Pinpoint the cell where the given text exists, returning its [x, y] midpoint coordinate. 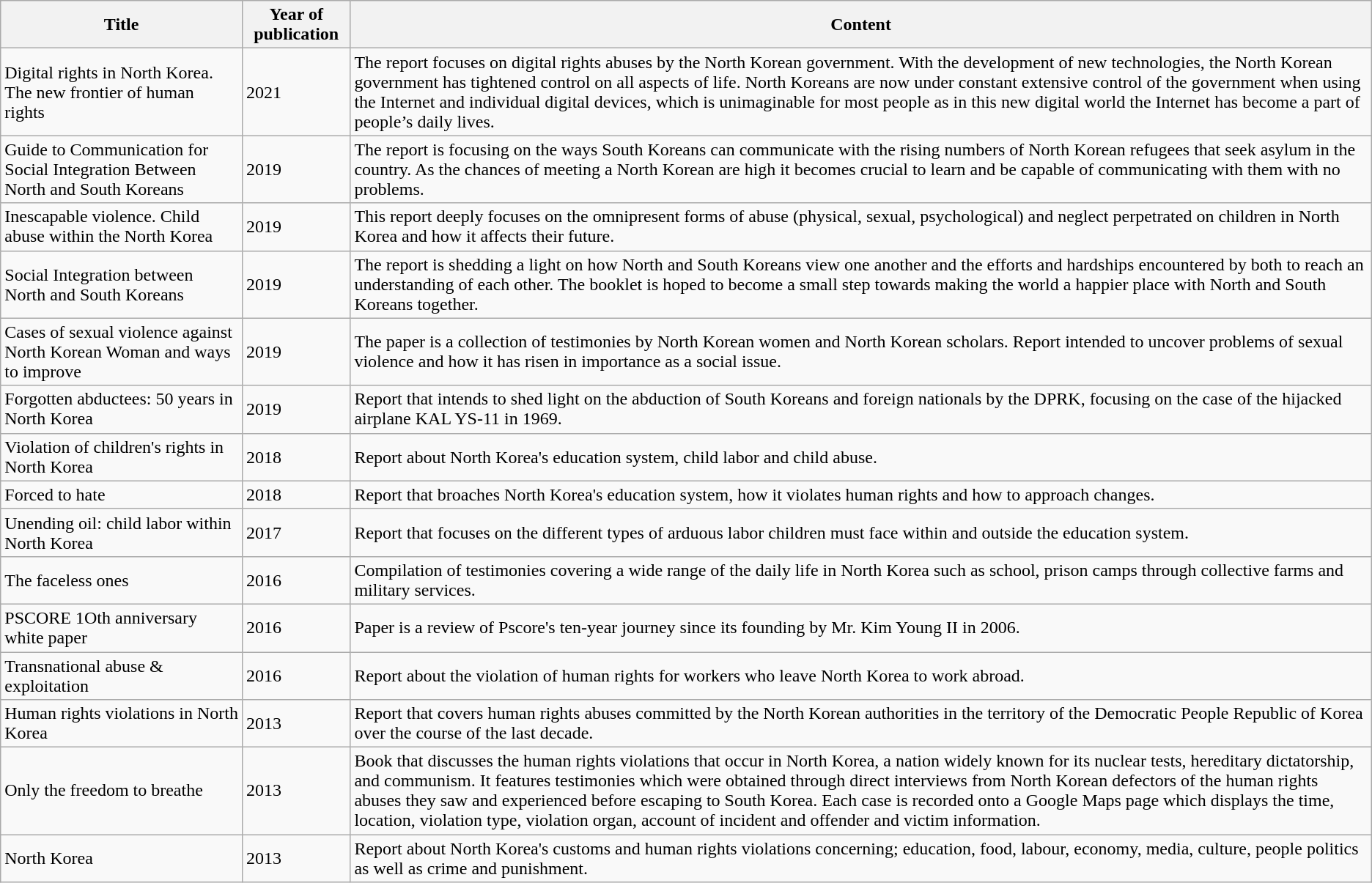
Report about North Korea's education system, child labor and child abuse. [860, 457]
2017 [296, 532]
Inescapable violence. Child abuse within the North Korea [122, 227]
Cases of sexual violence against North Korean Woman and ways to improve [122, 352]
Unending oil: child labor within North Korea [122, 532]
Forced to hate [122, 495]
Forgotten abductees: 50 years in North Korea [122, 409]
Report that broaches North Korea's education system, how it violates human rights and how to approach changes. [860, 495]
Guide to Communication for Social Integration Between North and South Koreans [122, 169]
Only the freedom to breathe [122, 791]
Social Integration between North and South Koreans [122, 284]
Human rights violations in North Korea [122, 724]
Report about the violation of human rights for workers who leave North Korea to work abroad. [860, 676]
The faceless ones [122, 580]
2021 [296, 92]
Violation of children's rights in North Korea [122, 457]
Transnational abuse & exploitation [122, 676]
Report that focuses on the different types of arduous labor children must face within and outside the education system. [860, 532]
Content [860, 25]
Title [122, 25]
North Korea [122, 859]
Paper is a review of Pscore's ten-year journey since its founding by Mr. Kim Young II in 2006. [860, 627]
PSCORE 1Oth anniversary white paper [122, 627]
Digital rights in North Korea. The new frontier of human rights [122, 92]
Year of publication [296, 25]
